Return the [X, Y] coordinate for the center point of the cell that contains the specified text.  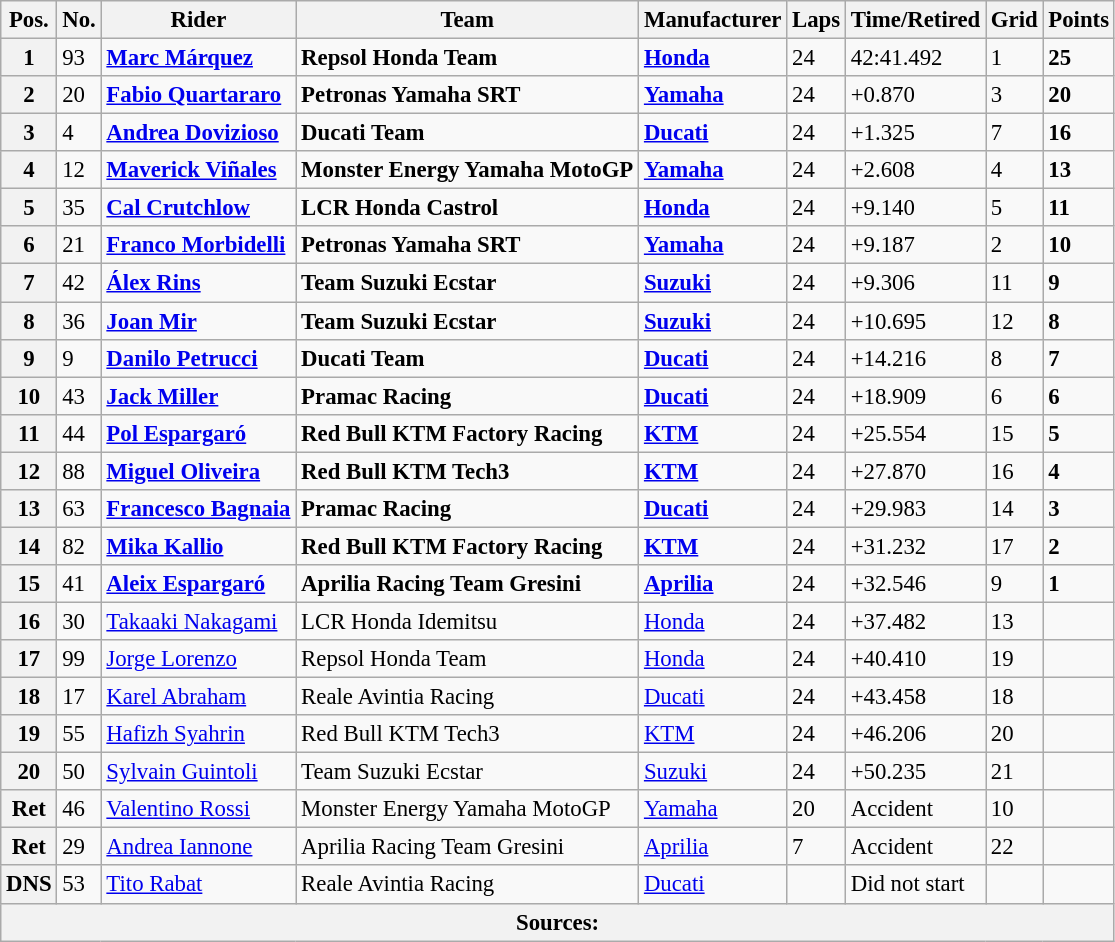
+18.909 [915, 396]
Pol Espargaró [198, 433]
Sylvain Guintoli [198, 772]
Sources: [558, 922]
Jack Miller [198, 396]
+9.140 [915, 208]
Maverick Viñales [198, 170]
30 [79, 621]
LCR Honda Idemitsu [468, 621]
36 [79, 321]
Joan Mir [198, 321]
Time/Retired [915, 20]
Álex Rins [198, 283]
Karel Abraham [198, 697]
DNS [29, 885]
50 [79, 772]
Hafizh Syahrin [198, 734]
35 [79, 208]
Takaaki Nakagami [198, 621]
55 [79, 734]
+27.870 [915, 471]
+37.482 [915, 621]
+0.870 [915, 95]
+50.235 [915, 772]
44 [79, 433]
+29.983 [915, 509]
Team [468, 20]
Rider [198, 20]
+2.608 [915, 170]
43 [79, 396]
+14.216 [915, 358]
Pos. [29, 20]
+9.306 [915, 283]
Marc Márquez [198, 58]
LCR Honda Castrol [468, 208]
+43.458 [915, 697]
53 [79, 885]
Grid [1014, 20]
22 [1014, 847]
Franco Morbidelli [198, 245]
25 [1078, 58]
Jorge Lorenzo [198, 659]
42:41.492 [915, 58]
82 [79, 546]
42 [79, 283]
Valentino Rossi [198, 809]
+31.232 [915, 546]
Miguel Oliveira [198, 471]
88 [79, 471]
Did not start [915, 885]
63 [79, 509]
+9.187 [915, 245]
Points [1078, 20]
Aleix Espargaró [198, 584]
Fabio Quartararo [198, 95]
99 [79, 659]
Cal Crutchlow [198, 208]
41 [79, 584]
Andrea Dovizioso [198, 133]
Andrea Iannone [198, 847]
+40.410 [915, 659]
Francesco Bagnaia [198, 509]
+10.695 [915, 321]
+46.206 [915, 734]
Tito Rabat [198, 885]
29 [79, 847]
+32.546 [915, 584]
Danilo Petrucci [198, 358]
93 [79, 58]
No. [79, 20]
Manufacturer [713, 20]
+25.554 [915, 433]
Mika Kallio [198, 546]
+1.325 [915, 133]
46 [79, 809]
Laps [816, 20]
